From the cell containing the given text, extract its center point as [x, y] coordinate. 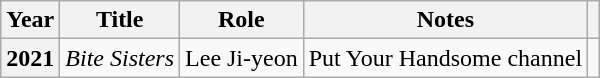
2021 [30, 58]
Notes [445, 20]
Bite Sisters [120, 58]
Title [120, 20]
Year [30, 20]
Role [242, 20]
Lee Ji-yeon [242, 58]
Put Your Handsome channel [445, 58]
